Output the [x, y] coordinate of the center of the cell containing the given text.  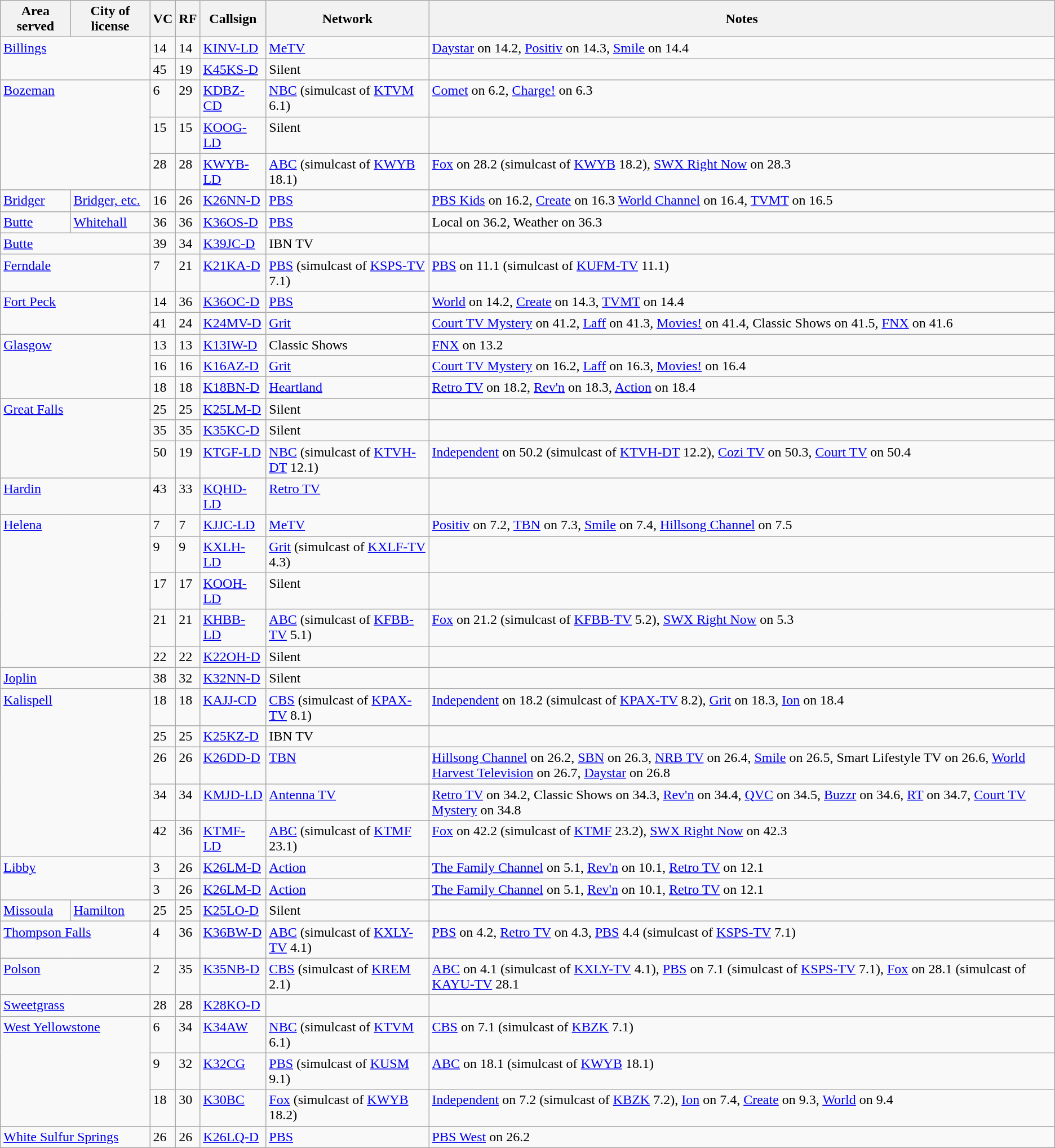
KAJJ-CD [233, 707]
Network [347, 19]
Antenna TV [347, 801]
50 [163, 460]
29 [188, 98]
K30BC [233, 1108]
K21KA-D [233, 273]
Fox on 28.2 (simulcast of KWYB 18.2), SWX Right Now on 28.3 [742, 171]
Classic Shows [347, 344]
K32CG [233, 1071]
CBS (simulcast of KREM 2.1) [347, 976]
Bozeman [76, 135]
PBS (simulcast of KUSM 9.1) [347, 1071]
Polson [76, 976]
33 [188, 496]
K26NN-D [233, 201]
KTMF-LD [233, 839]
KQHD-LD [233, 496]
43 [163, 496]
Comet on 6.2, Charge! on 6.3 [742, 98]
2 [163, 976]
Hillsong Channel on 26.2, SBN on 26.3, NRB TV on 26.4, Smile on 26.5, Smart Lifestyle TV on 26.6, World Harvest Television on 26.7, Daystar on 26.8 [742, 765]
ABC (simulcast of KTMF 23.1) [347, 839]
Ferndale [76, 273]
39 [163, 243]
K39JC-D [233, 243]
Independent on 50.2 (simulcast of KTVH-DT 12.2), Cozi TV on 50.3, Court TV on 50.4 [742, 460]
ABC (simulcast of KWYB 18.1) [347, 171]
KHBB-LD [233, 628]
KTGF-LD [233, 460]
Sweetgrass [76, 1005]
Whitehall [110, 222]
K13IW-D [233, 344]
PBS on 4.2, Retro TV on 4.3, PBS 4.4 (simulcast of KSPS-TV 7.1) [742, 940]
K36OC-D [233, 302]
ABC on 18.1 (simulcast of KWYB 18.1) [742, 1071]
K25LO-D [233, 911]
K35NB-D [233, 976]
KXLH-LD [233, 555]
Joplin [76, 678]
K35KC-D [233, 431]
Glasgow [76, 366]
West Yellowstone [76, 1071]
Callsign [233, 19]
K36BW-D [233, 940]
30 [188, 1108]
Fox on 21.2 (simulcast of KFBB-TV 5.2), SWX Right Now on 5.3 [742, 628]
K22OH-D [233, 657]
K36OS-D [233, 222]
K32NN-D [233, 678]
Retro TV [347, 496]
4 [163, 940]
41 [163, 323]
ABC (simulcast of KFBB-TV 5.1) [347, 628]
Fort Peck [76, 312]
PBS West on 26.2 [742, 1137]
K18BN-D [233, 388]
White Sulfur Springs [76, 1137]
CBS on 7.1 (simulcast of KBZK 7.1) [742, 1035]
K25LM-D [233, 409]
PBS Kids on 16.2, Create on 16.3 World Channel on 16.4, TVMT on 16.5 [742, 201]
24 [188, 323]
45 [163, 69]
Notes [742, 19]
Court TV Mystery on 16.2, Laff on 16.3, Movies! on 16.4 [742, 366]
TBN [347, 765]
KINV-LD [233, 48]
KOOG-LD [233, 135]
Thompson Falls [76, 940]
K25KZ-D [233, 736]
42 [163, 839]
38 [163, 678]
Hardin [76, 496]
Grit (simulcast of KXLF-TV 4.3) [347, 555]
Retro TV on 18.2, Rev'n on 18.3, Action on 18.4 [742, 388]
CBS (simulcast of KPAX-TV 8.1) [347, 707]
Helena [76, 591]
KWYB-LD [233, 171]
RF [188, 19]
KOOH-LD [233, 591]
K16AZ-D [233, 366]
PBS (simulcast of KSPS-TV 7.1) [347, 273]
K34AW [233, 1035]
VC [163, 19]
KMJD-LD [233, 801]
Local on 36.2, Weather on 36.3 [742, 222]
KDBZ-CD [233, 98]
KJJC-LD [233, 525]
ABC on 4.1 (simulcast of KXLY-TV 4.1), PBS on 7.1 (simulcast of KSPS-TV 7.1), Fox on 28.1 (simulcast of KAYU-TV 28.1 [742, 976]
Heartland [347, 388]
Billings [76, 59]
World on 14.2, Create on 14.3, TVMT on 14.4 [742, 302]
Fox on 42.2 (simulcast of KTMF 23.2), SWX Right Now on 42.3 [742, 839]
Positiv on 7.2, TBN on 7.3, Smile on 7.4, Hillsong Channel on 7.5 [742, 525]
ABC (simulcast of KXLY-TV 4.1) [347, 940]
NBC (simulcast of KTVH-DT 12.1) [347, 460]
Kalispell [76, 773]
Great Falls [76, 438]
Independent on 7.2 (simulcast of KBZK 7.2), Ion on 7.4, Create on 9.3, World on 9.4 [742, 1108]
Retro TV on 34.2, Classic Shows on 34.3, Rev'n on 34.4, QVC on 34.5, Buzzr on 34.6, RT on 34.7, Court TV Mystery on 34.8 [742, 801]
K24MV-D [233, 323]
Independent on 18.2 (simulcast of KPAX-TV 8.2), Grit on 18.3, Ion on 18.4 [742, 707]
Missoula [36, 911]
Fox (simulcast of KWYB 18.2) [347, 1108]
K26LQ-D [233, 1137]
Bridger [36, 201]
Libby [76, 879]
PBS on 11.1 (simulcast of KUFM-TV 11.1) [742, 273]
City of license [110, 19]
K26DD-D [233, 765]
K28KO-D [233, 1005]
Daystar on 14.2, Positiv on 14.3, Smile on 14.4 [742, 48]
Bridger, etc. [110, 201]
Hamilton [110, 911]
FNX on 13.2 [742, 344]
Court TV Mystery on 41.2, Laff on 41.3, Movies! on 41.4, Classic Shows on 41.5, FNX on 41.6 [742, 323]
Area served [36, 19]
K45KS-D [233, 69]
